Capture the cell that displays the provided text and extract its [x, y] central coordinate. 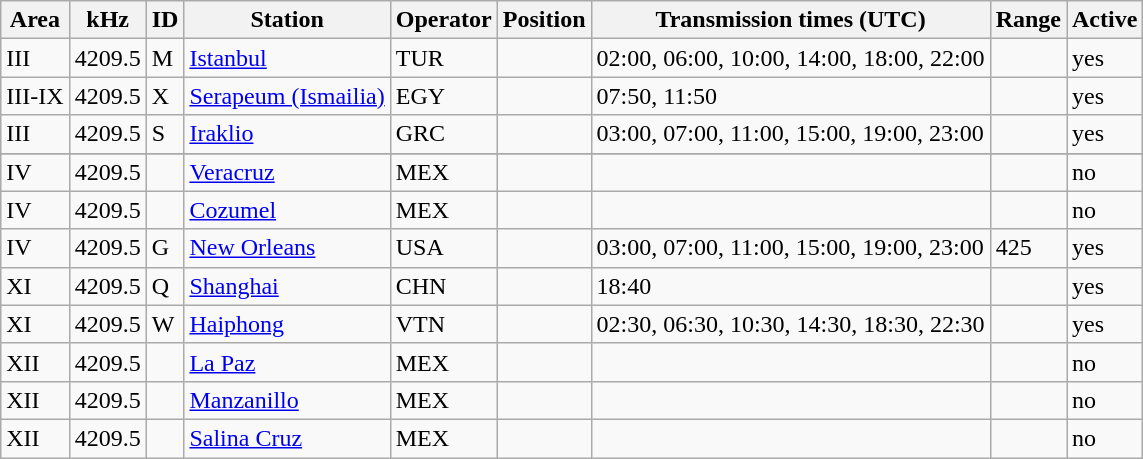
Position [544, 20]
kHz [108, 20]
III-IX [35, 96]
La Paz [287, 362]
G [165, 248]
02:30, 06:30, 10:30, 14:30, 18:30, 22:30 [790, 324]
ID [165, 20]
02:00, 06:00, 10:00, 14:00, 18:00, 22:00 [790, 58]
425 [1028, 248]
07:50, 11:50 [790, 96]
Veracruz [287, 172]
EGY [444, 96]
GRC [444, 134]
W [165, 324]
TUR [444, 58]
Transmission times (UTC) [790, 20]
X [165, 96]
VTN [444, 324]
Shanghai [287, 286]
Cozumel [287, 210]
Active [1104, 20]
Manzanillo [287, 400]
Salina Cruz [287, 438]
Serapeum (Ismailia) [287, 96]
18:40 [790, 286]
M [165, 58]
CHN [444, 286]
Station [287, 20]
Haiphong [287, 324]
USA [444, 248]
Operator [444, 20]
New Orleans [287, 248]
Q [165, 286]
Iraklio [287, 134]
Range [1028, 20]
Istanbul [287, 58]
S [165, 134]
Area [35, 20]
